Provide the (x, y) coordinate of the cell's center where the given text is located.  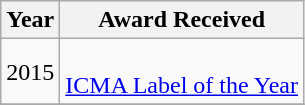
Year (30, 20)
Award Received (182, 20)
ICMA Label of the Year (182, 72)
2015 (30, 72)
